Return (x, y) of the center of cell containing provided text 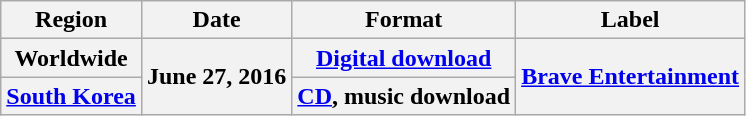
Digital download (404, 58)
Format (404, 20)
Worldwide (72, 58)
CD, music download (404, 96)
June 27, 2016 (216, 77)
Brave Entertainment (630, 77)
Region (72, 20)
Label (630, 20)
Date (216, 20)
South Korea (72, 96)
